Return the (X, Y) coordinate for the center point of the cell that contains the specified text.  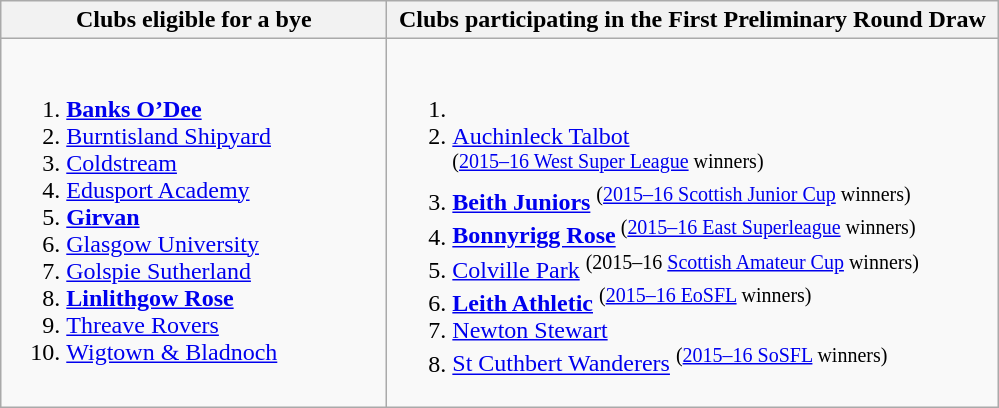
Clubs participating in the First Preliminary Round Draw (692, 20)
Clubs eligible for a bye (194, 20)
Banks O’DeeBurntisland ShipyardColdstreamEdusport AcademyGirvanGlasgow UniversityGolspie SutherlandLinlithgow RoseThreave RoversWigtown & Bladnoch (194, 223)
